Scan for the cell matching the given text and deliver its (X, Y) coordinate at center. 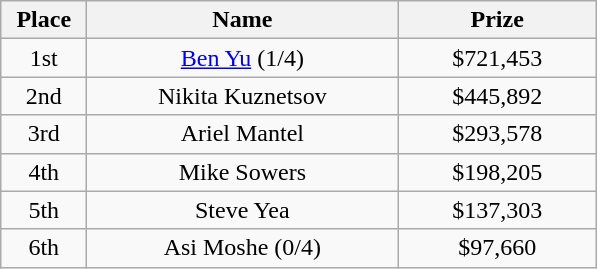
3rd (44, 134)
$198,205 (498, 172)
Steve Yea (242, 210)
1st (44, 58)
$137,303 (498, 210)
6th (44, 248)
4th (44, 172)
Ariel Mantel (242, 134)
Mike Sowers (242, 172)
$97,660 (498, 248)
Name (242, 20)
5th (44, 210)
Ben Yu (1/4) (242, 58)
Asi Moshe (0/4) (242, 248)
$293,578 (498, 134)
$445,892 (498, 96)
Place (44, 20)
Prize (498, 20)
$721,453 (498, 58)
2nd (44, 96)
Nikita Kuznetsov (242, 96)
